Scan for the cell matching the given text and deliver its (x, y) coordinate at center. 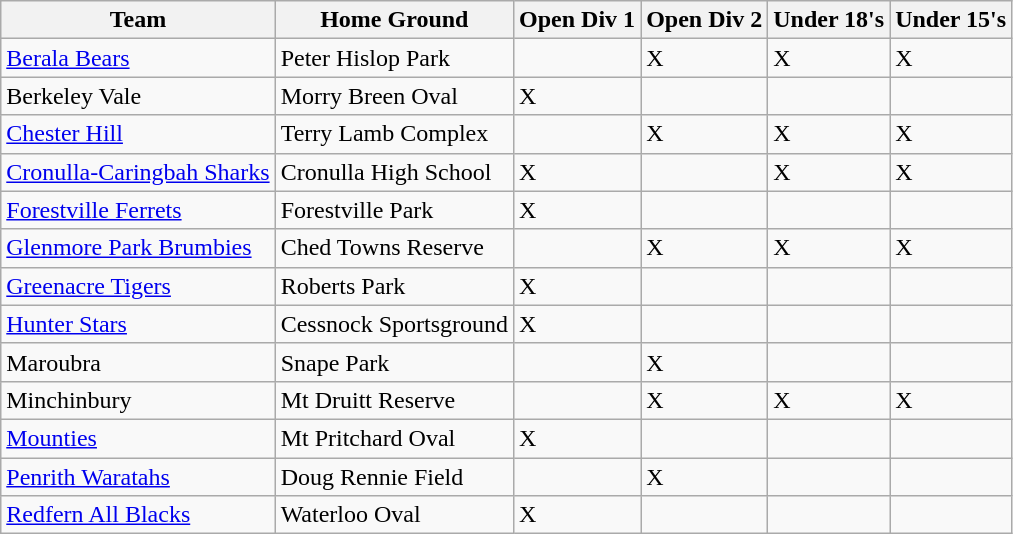
Cronulla-Caringbah Sharks (138, 172)
Mt Pritchard Oval (394, 438)
Mt Druitt Reserve (394, 400)
Minchinbury (138, 400)
Under 15's (951, 20)
Terry Lamb Complex (394, 134)
Team (138, 20)
Cronulla High School (394, 172)
Berala Bears (138, 58)
Peter Hislop Park (394, 58)
Doug Rennie Field (394, 477)
Ched Towns Reserve (394, 248)
Waterloo Oval (394, 515)
Forestville Ferrets (138, 210)
Hunter Stars (138, 324)
Glenmore Park Brumbies (138, 248)
Cessnock Sportsground (394, 324)
Maroubra (138, 362)
Roberts Park (394, 286)
Mounties (138, 438)
Penrith Waratahs (138, 477)
Under 18's (829, 20)
Forestville Park (394, 210)
Morry Breen Oval (394, 96)
Berkeley Vale (138, 96)
Redfern All Blacks (138, 515)
Snape Park (394, 362)
Greenacre Tigers (138, 286)
Open Div 2 (704, 20)
Home Ground (394, 20)
Chester Hill (138, 134)
Open Div 1 (578, 20)
